Find where the given text appears and provide that cell's center as (X, Y) coordinate. 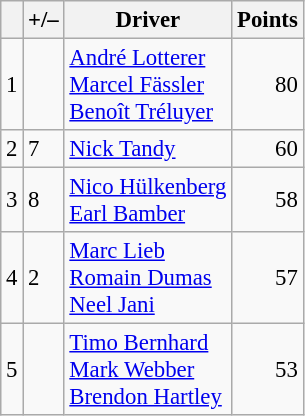
3 (12, 200)
80 (268, 85)
8 (44, 200)
+/– (44, 20)
57 (268, 278)
53 (268, 370)
5 (12, 370)
Nick Tandy (148, 149)
Timo Bernhard Mark Webber Brendon Hartley (148, 370)
58 (268, 200)
André Lotterer Marcel Fässler Benoît Tréluyer (148, 85)
Nico Hülkenberg Earl Bamber (148, 200)
1 (12, 85)
Driver (148, 20)
Points (268, 20)
Marc Lieb Romain Dumas Neel Jani (148, 278)
7 (44, 149)
60 (268, 149)
4 (12, 278)
